Capture the cell that displays the provided text and extract its (X, Y) central coordinate. 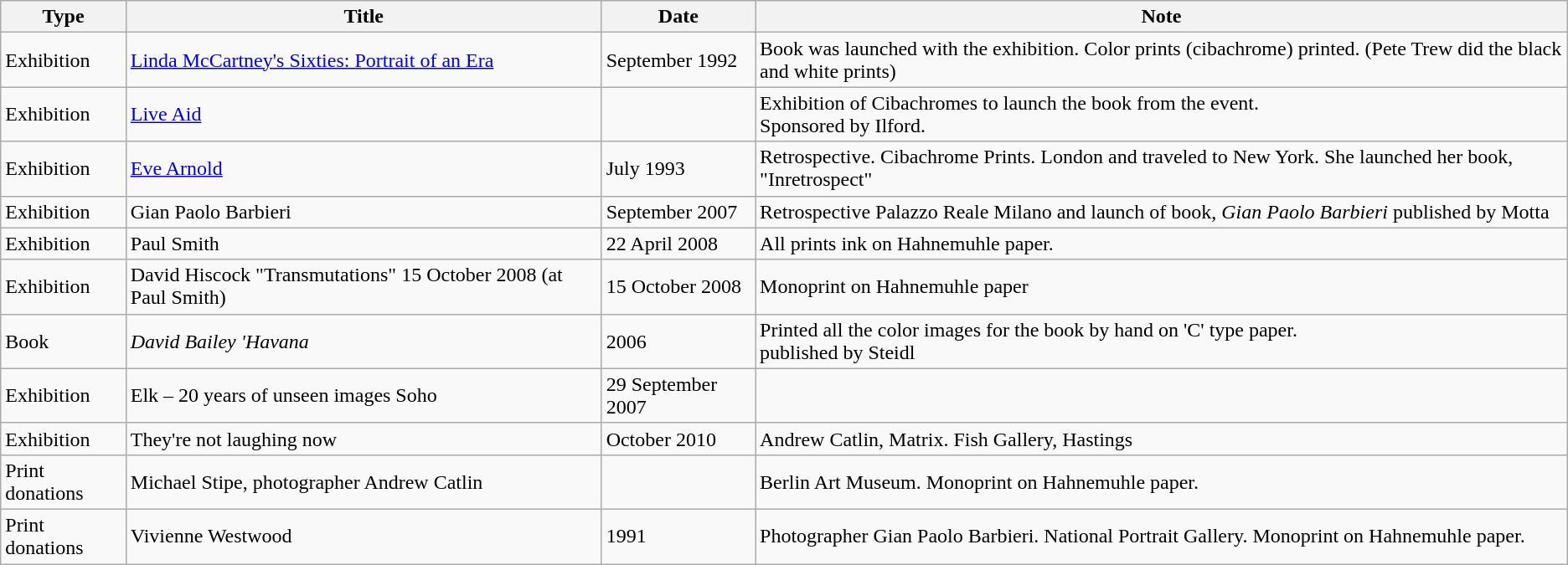
Book was launched with the exhibition. Color prints (cibachrome) printed. (Pete Trew did the black and white prints) (1162, 60)
2006 (678, 342)
Retrospective. Cibachrome Prints. London and traveled to New York. She launched her book, "Inretrospect" (1162, 169)
Note (1162, 17)
David Bailey 'Havana (364, 342)
Linda McCartney's Sixties: Portrait of an Era (364, 60)
Paul Smith (364, 244)
Date (678, 17)
Live Aid (364, 114)
They're not laughing now (364, 439)
Printed all the color images for the book by hand on 'C' type paper.published by Steidl (1162, 342)
Title (364, 17)
15 October 2008 (678, 286)
Vivienne Westwood (364, 536)
Elk – 20 years of unseen images Soho (364, 395)
Gian Paolo Barbieri (364, 212)
October 2010 (678, 439)
September 2007 (678, 212)
Michael Stipe, photographer Andrew Catlin (364, 482)
September 1992 (678, 60)
Exhibition of Cibachromes to launch the book from the event.Sponsored by Ilford. (1162, 114)
Retrospective Palazzo Reale Milano and launch of book, Gian Paolo Barbieri published by Motta (1162, 212)
Berlin Art Museum. Monoprint on Hahnemuhle paper. (1162, 482)
Monoprint on Hahnemuhle paper (1162, 286)
Type (64, 17)
All prints ink on Hahnemuhle paper. (1162, 244)
Photographer Gian Paolo Barbieri. National Portrait Gallery. Monoprint on Hahnemuhle paper. (1162, 536)
Andrew Catlin, Matrix. Fish Gallery, Hastings (1162, 439)
Book (64, 342)
1991 (678, 536)
29 September 2007 (678, 395)
July 1993 (678, 169)
Eve Arnold (364, 169)
22 April 2008 (678, 244)
David Hiscock "Transmutations" 15 October 2008 (at Paul Smith) (364, 286)
